Pinpoint the cell where the given text exists, returning its (x, y) midpoint coordinate. 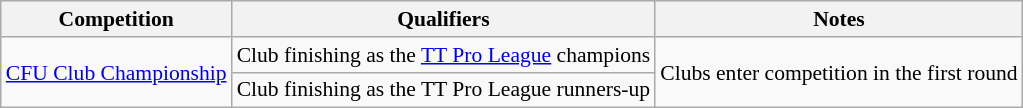
Club finishing as the TT Pro League champions (444, 55)
Competition (116, 19)
Notes (838, 19)
Club finishing as the TT Pro League runners-up (444, 90)
Qualifiers (444, 19)
CFU Club Championship (116, 72)
Clubs enter competition in the first round (838, 72)
